Capture the cell that displays the provided text and extract its (x, y) central coordinate. 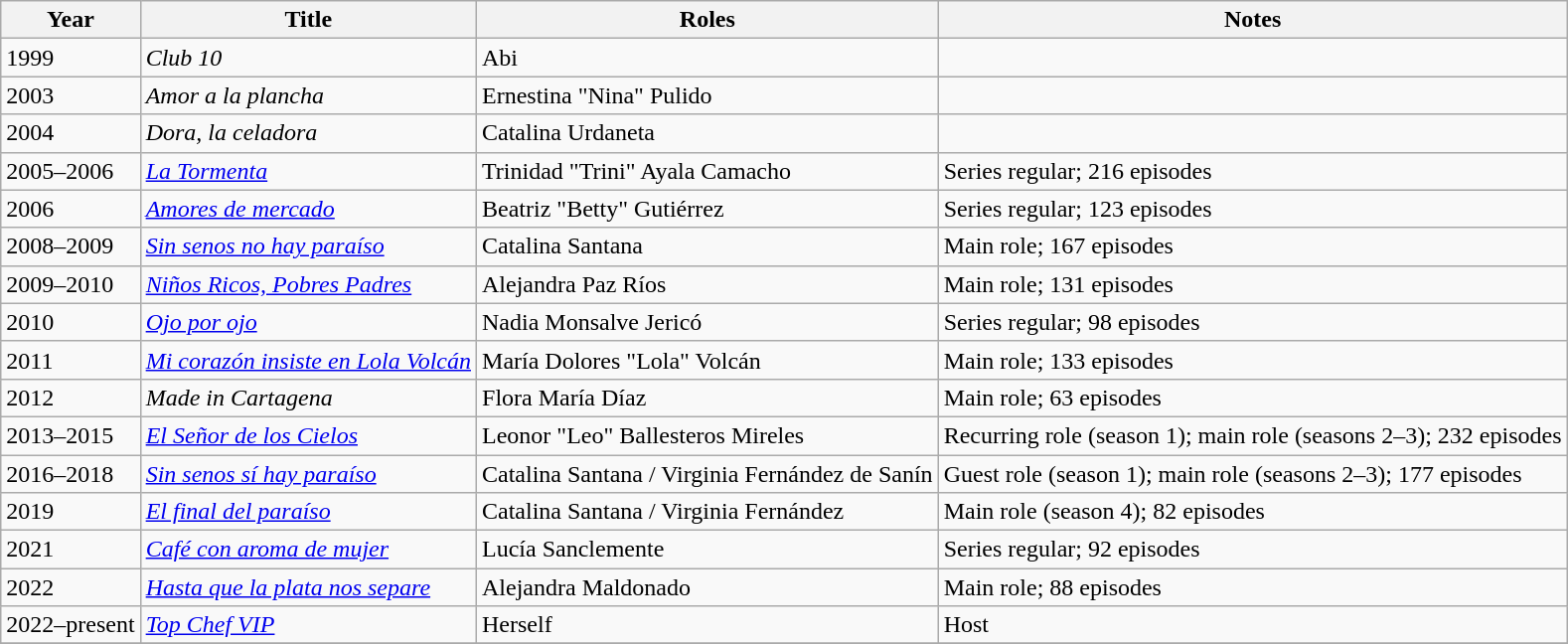
2005–2006 (71, 171)
2022–present (71, 625)
Main role; 88 episodes (1252, 587)
Lucía Sanclemente (707, 550)
María Dolores "Lola" Volcán (707, 360)
Sin senos no hay paraíso (308, 246)
Niños Ricos, Pobres Padres (308, 284)
Abi (707, 58)
2008–2009 (71, 246)
Catalina Santana / Virginia Fernández (707, 512)
Made in Cartagena (308, 398)
Main role (season 4); 82 episodes (1252, 512)
Mi corazón insiste en Lola Volcán (308, 360)
La Tormenta (308, 171)
Nadia Monsalve Jericó (707, 322)
Main role; 167 episodes (1252, 246)
Leonor "Leo" Ballesteros Mireles (707, 435)
Ojo por ojo (308, 322)
El Señor de los Cielos (308, 435)
2011 (71, 360)
Notes (1252, 20)
Trinidad "Trini" Ayala Camacho (707, 171)
Catalina Urdaneta (707, 133)
Flora María Díaz (707, 398)
Café con aroma de mujer (308, 550)
Alejandra Maldonado (707, 587)
Series regular; 123 episodes (1252, 209)
2022 (71, 587)
Main role; 133 episodes (1252, 360)
Sin senos sí hay paraíso (308, 474)
2004 (71, 133)
Host (1252, 625)
2009–2010 (71, 284)
1999 (71, 58)
Main role; 131 episodes (1252, 284)
Club 10 (308, 58)
2021 (71, 550)
Title (308, 20)
2016–2018 (71, 474)
2010 (71, 322)
Amores de mercado (308, 209)
Main role; 63 episodes (1252, 398)
Catalina Santana / Virginia Fernández de Sanín (707, 474)
2019 (71, 512)
Catalina Santana (707, 246)
2003 (71, 95)
Series regular; 216 episodes (1252, 171)
Guest role (season 1); main role (seasons 2–3); 177 episodes (1252, 474)
Series regular; 92 episodes (1252, 550)
Roles (707, 20)
Herself (707, 625)
Year (71, 20)
Amor a la plancha (308, 95)
Top Chef VIP (308, 625)
2006 (71, 209)
Alejandra Paz Ríos (707, 284)
Series regular; 98 episodes (1252, 322)
Ernestina "Nina" Pulido (707, 95)
El final del paraíso (308, 512)
2012 (71, 398)
Hasta que la plata nos separe (308, 587)
Recurring role (season 1); main role (seasons 2–3); 232 episodes (1252, 435)
Beatriz "Betty" Gutiérrez (707, 209)
Dora, la celadora (308, 133)
2013–2015 (71, 435)
